Locate the cell with the specified text and output its (X, Y) center coordinate. 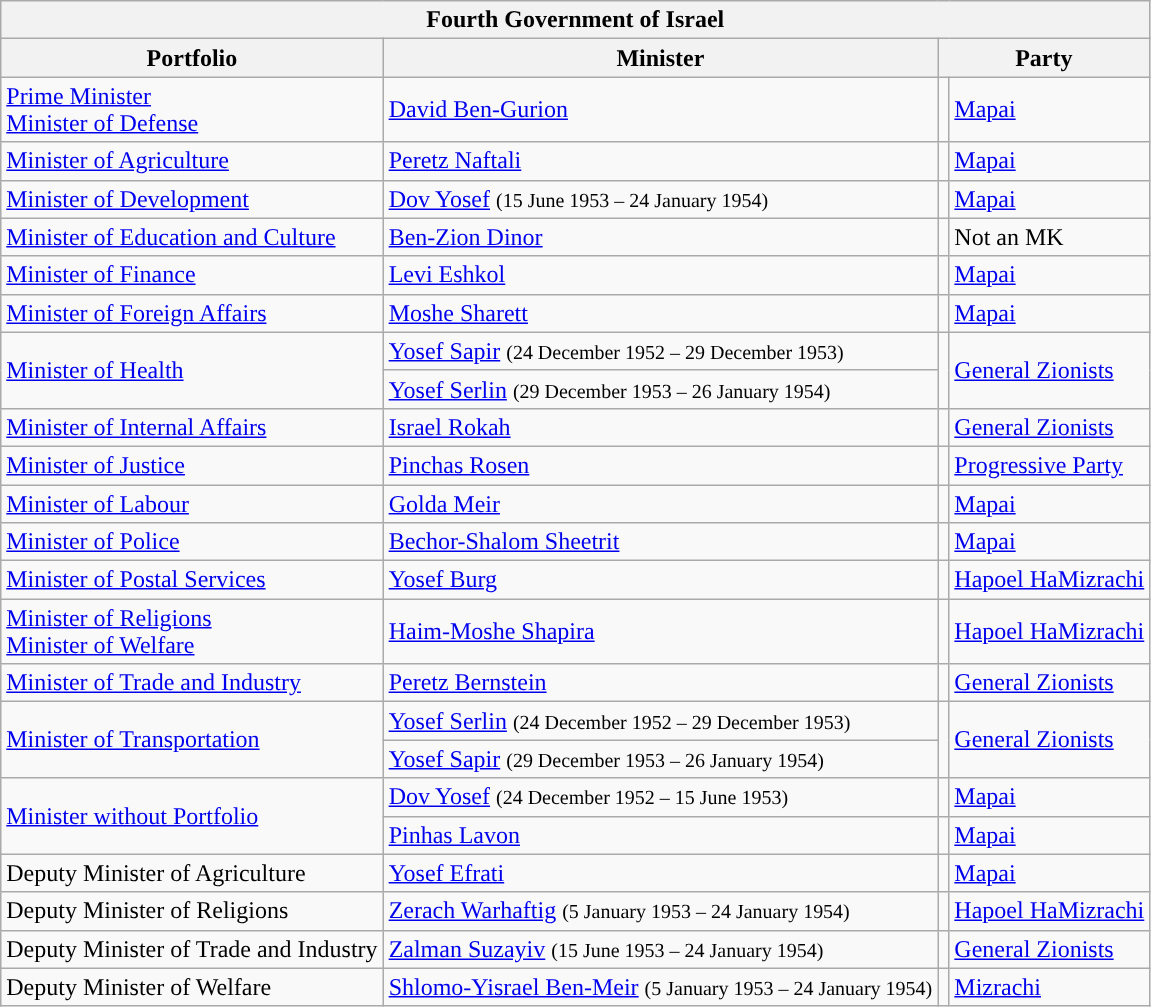
Minister of Police (192, 542)
Minister of Health (192, 370)
David Ben-Gurion (660, 110)
Minister of ReligionsMinister of Welfare (192, 632)
Fourth Government of Israel (576, 20)
Yosef Serlin (24 December 1952 – 29 December 1953) (660, 721)
Dov Yosef (15 June 1953 – 24 January 1954) (660, 199)
Minister of Trade and Industry (192, 683)
Levi Eshkol (660, 275)
Mizrachi (1050, 987)
Moshe Sharett (660, 313)
Golda Meir (660, 503)
Minister of Foreign Affairs (192, 313)
Minister of Postal Services (192, 580)
Not an MK (1050, 237)
Bechor-Shalom Sheetrit (660, 542)
Yosef Sapir (24 December 1952 – 29 December 1953) (660, 351)
Ben-Zion Dinor (660, 237)
Peretz Bernstein (660, 683)
Shlomo-Yisrael Ben-Meir (5 January 1953 – 24 January 1954) (660, 987)
Minister of Education and Culture (192, 237)
Yosef Efrati (660, 873)
Israel Rokah (660, 427)
Minister without Portfolio (192, 816)
Zerach Warhaftig (5 January 1953 – 24 January 1954) (660, 911)
Progressive Party (1050, 465)
Minister of Transportation (192, 740)
Party (1044, 58)
Minister of Labour (192, 503)
Pinhas Lavon (660, 835)
Yosef Serlin (29 December 1953 – 26 January 1954) (660, 389)
Yosef Burg (660, 580)
Yosef Sapir (29 December 1953 – 26 January 1954) (660, 759)
Portfolio (192, 58)
Deputy Minister of Religions (192, 911)
Minister of Finance (192, 275)
Haim-Moshe Shapira (660, 632)
Minister of Agriculture (192, 161)
Deputy Minister of Welfare (192, 987)
Minister of Justice (192, 465)
Minister of Internal Affairs (192, 427)
Minister (660, 58)
Zalman Suzayiv (15 June 1953 – 24 January 1954) (660, 949)
Pinchas Rosen (660, 465)
Dov Yosef (24 December 1952 – 15 June 1953) (660, 797)
Deputy Minister of Agriculture (192, 873)
Prime MinisterMinister of Defense (192, 110)
Peretz Naftali (660, 161)
Deputy Minister of Trade and Industry (192, 949)
Minister of Development (192, 199)
